Identify which cell holds the provided text, then report its (x, y) central coordinate. 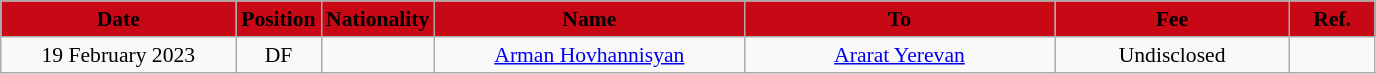
Position (278, 19)
Name (589, 19)
Ref. (1332, 19)
To (899, 19)
Arman Hovhannisyan (589, 55)
Fee (1172, 19)
Undisclosed (1172, 55)
Date (118, 19)
Ararat Yerevan (899, 55)
DF (278, 55)
19 February 2023 (118, 55)
Nationality (378, 19)
